Pinpoint the cell where the given text exists, returning its (x, y) midpoint coordinate. 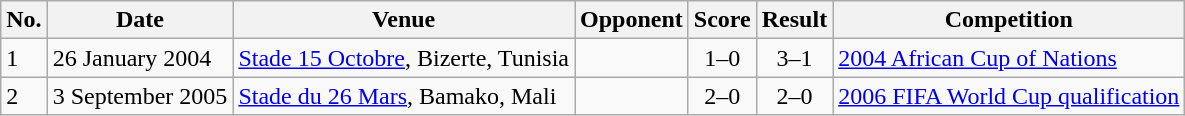
2 (24, 96)
1–0 (722, 58)
1 (24, 58)
Date (140, 20)
No. (24, 20)
2004 African Cup of Nations (1009, 58)
Venue (404, 20)
3–1 (794, 58)
3 September 2005 (140, 96)
Score (722, 20)
Stade du 26 Mars, Bamako, Mali (404, 96)
Stade 15 Octobre, Bizerte, Tunisia (404, 58)
26 January 2004 (140, 58)
Result (794, 20)
Opponent (632, 20)
2006 FIFA World Cup qualification (1009, 96)
Competition (1009, 20)
